Provide the (X, Y) coordinate of the cell's center where the given text is located.  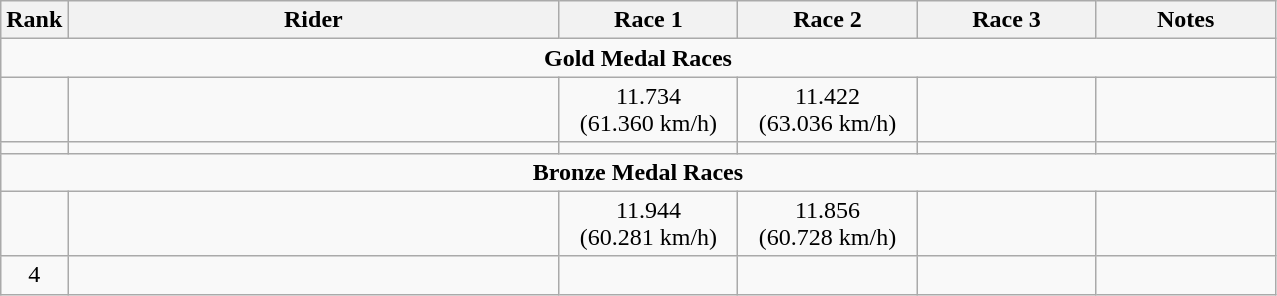
11.944(60.281 km/h) (648, 224)
11.422(63.036 km/h) (828, 110)
11.734(61.360 km/h) (648, 110)
Notes (1186, 20)
11.856(60.728 km/h) (828, 224)
Race 2 (828, 20)
Bronze Medal Races (638, 172)
Rider (314, 20)
Gold Medal Races (638, 58)
Race 1 (648, 20)
4 (34, 275)
Rank (34, 20)
Race 3 (1006, 20)
